Locate the cell with the specified text and output its [x, y] center coordinate. 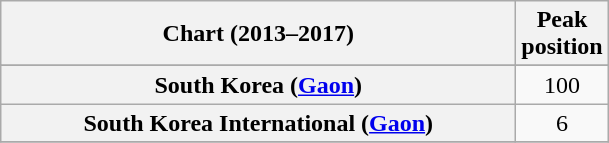
South Korea (Gaon) [258, 85]
100 [562, 85]
Peakposition [562, 34]
6 [562, 123]
South Korea International (Gaon) [258, 123]
Chart (2013–2017) [258, 34]
